Provide the (X, Y) coordinate of the cell's center where the given text is located.  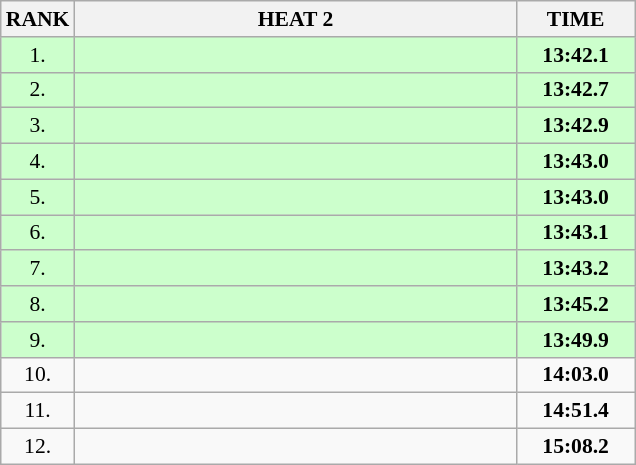
3. (38, 126)
13:42.9 (576, 126)
1. (38, 55)
5. (38, 197)
4. (38, 162)
13:43.2 (576, 269)
13:42.7 (576, 90)
14:51.4 (576, 411)
13:45.2 (576, 304)
8. (38, 304)
13:49.9 (576, 340)
9. (38, 340)
12. (38, 447)
HEAT 2 (295, 19)
TIME (576, 19)
11. (38, 411)
13:43.1 (576, 233)
10. (38, 375)
14:03.0 (576, 375)
7. (38, 269)
6. (38, 233)
15:08.2 (576, 447)
RANK (38, 19)
2. (38, 90)
13:42.1 (576, 55)
